Return [X, Y] of the center of cell containing provided text 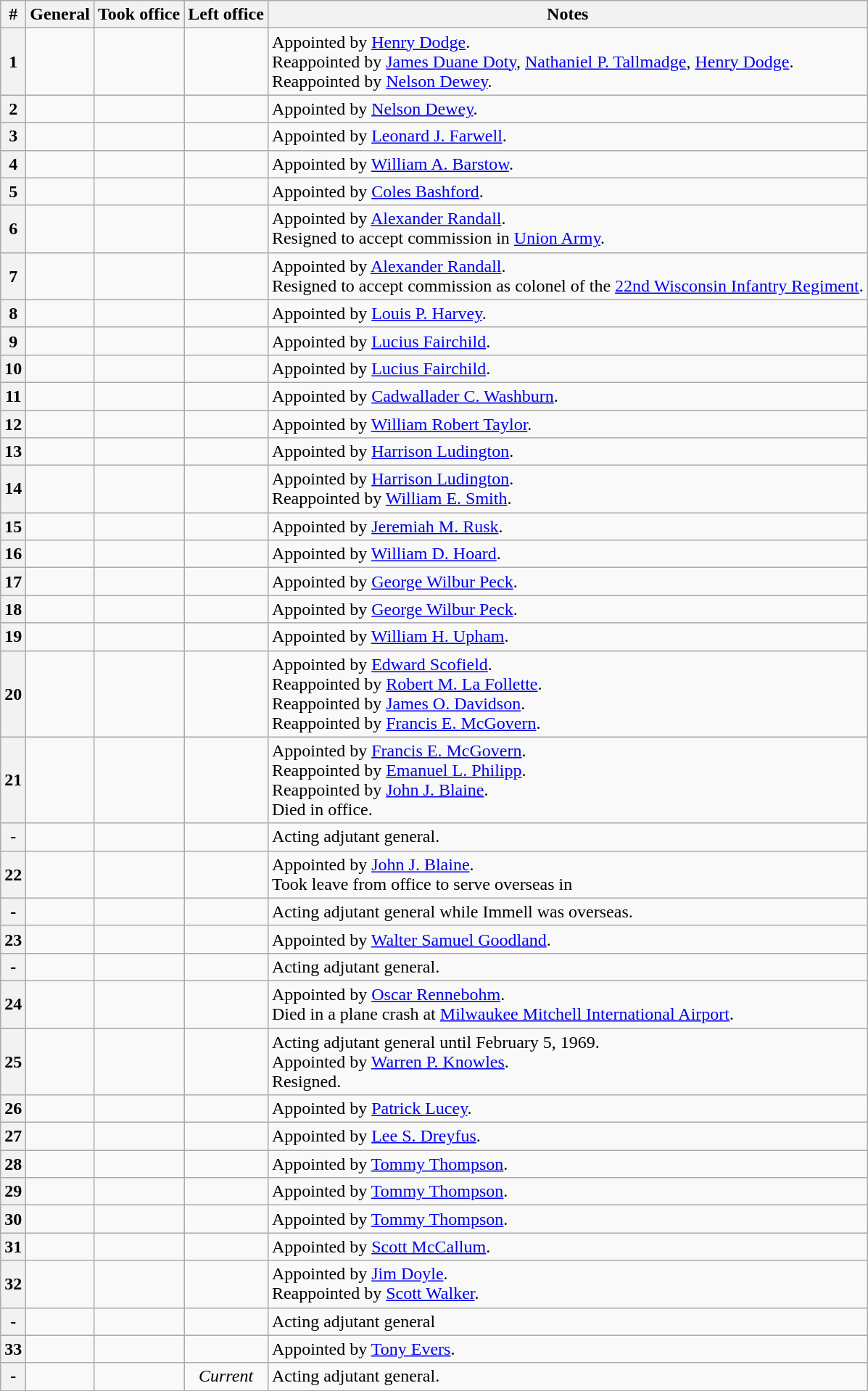
General [60, 15]
27 [13, 1136]
15 [13, 527]
4 [13, 164]
12 [13, 424]
Appointed by Oscar Rennebohm.Died in a plane crash at Milwaukee Mitchell International Airport. [567, 1004]
Appointed by Alexander Randall.Resigned to accept commission as colonel of the 22nd Wisconsin Infantry Regiment. [567, 276]
Appointed by Francis E. McGovern.Reappointed by Emanuel L. Philipp.Reappointed by John J. Blaine.Died in office. [567, 780]
Appointed by Walter Samuel Goodland. [567, 939]
26 [13, 1109]
Appointed by Jeremiah M. Rusk. [567, 527]
Appointed by Patrick Lucey. [567, 1109]
7 [13, 276]
Appointed by Lee S. Dreyfus. [567, 1136]
23 [13, 939]
17 [13, 582]
30 [13, 1219]
16 [13, 554]
19 [13, 637]
32 [13, 1284]
Appointed by Nelson Dewey. [567, 109]
8 [13, 313]
Appointed by William A. Barstow. [567, 164]
3 [13, 136]
Appointed by Alexander Randall.Resigned to accept commission in Union Army. [567, 229]
1 [13, 62]
Notes [567, 15]
Appointed by Cadwallader C. Washburn. [567, 396]
31 [13, 1247]
13 [13, 452]
33 [13, 1349]
6 [13, 229]
Appointed by Harrison Ludington.Reappointed by William E. Smith. [567, 489]
29 [13, 1192]
20 [13, 693]
Took office [139, 15]
21 [13, 780]
22 [13, 875]
Appointed by William Robert Taylor. [567, 424]
Appointed by William H. Upham. [567, 637]
25 [13, 1062]
11 [13, 396]
Appointed by Tony Evers. [567, 1349]
18 [13, 609]
9 [13, 341]
# [13, 15]
2 [13, 109]
Appointed by William D. Hoard. [567, 554]
Appointed by Harrison Ludington. [567, 452]
Acting adjutant general while Immell was overseas. [567, 912]
Appointed by Leonard J. Farwell. [567, 136]
Appointed by John J. Blaine.Took leave from office to serve overseas in [567, 875]
Left office [226, 15]
Acting adjutant general until February 5, 1969.Appointed by Warren P. Knowles.Resigned. [567, 1062]
Current [226, 1376]
10 [13, 368]
Appointed by Henry Dodge.Reappointed by James Duane Doty, Nathaniel P. Tallmadge, Henry Dodge.Reappointed by Nelson Dewey. [567, 62]
24 [13, 1004]
Appointed by Louis P. Harvey. [567, 313]
14 [13, 489]
Appointed by Coles Bashford. [567, 191]
Acting adjutant general [567, 1321]
28 [13, 1164]
5 [13, 191]
Appointed by Jim Doyle.Reappointed by Scott Walker. [567, 1284]
Appointed by Scott McCallum. [567, 1247]
Appointed by Edward Scofield.Reappointed by Robert M. La Follette.Reappointed by James O. Davidson.Reappointed by Francis E. McGovern. [567, 693]
